From the cell containing the given text, extract its center point as (x, y) coordinate. 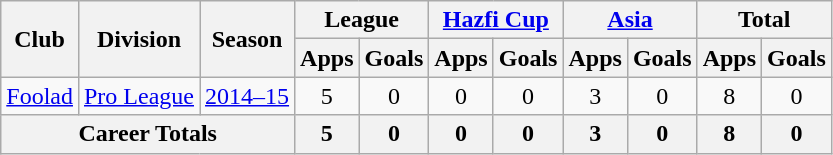
Division (138, 39)
2014–15 (248, 96)
Hazfi Cup (496, 20)
Career Totals (148, 134)
Club (40, 39)
Season (248, 39)
Asia (630, 20)
Total (764, 20)
League (362, 20)
Pro League (138, 96)
Foolad (40, 96)
